From the cell containing the given text, extract its center point as [X, Y] coordinate. 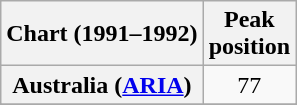
Peakposition [249, 34]
77 [249, 85]
Chart (1991–1992) [102, 34]
Australia (ARIA) [102, 85]
